Scan for the cell matching the given text and deliver its (X, Y) coordinate at center. 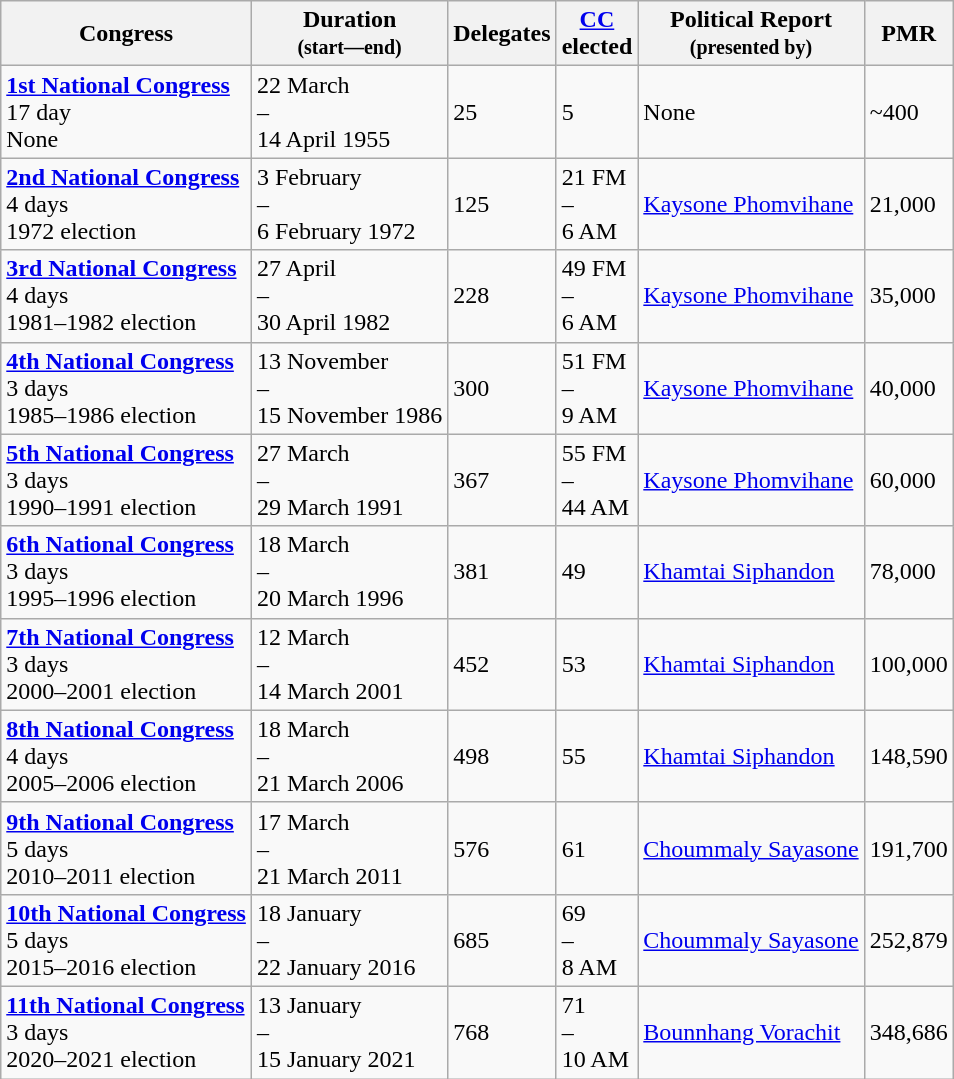
381 (502, 572)
12 March–14 March 2001 (349, 664)
348,686 (908, 1032)
3rd National Congress4 days1981–1982 election (126, 296)
21,000 (908, 204)
53 (597, 664)
Delegates (502, 34)
Duration(start—end) (349, 34)
252,879 (908, 940)
17 March–21 March 2011 (349, 848)
367 (502, 480)
49 (597, 572)
498 (502, 756)
576 (502, 848)
25 (502, 112)
452 (502, 664)
100,000 (908, 664)
2nd National Congress4 days1972 election (126, 204)
18 March–20 March 1996 (349, 572)
55 (597, 756)
60,000 (908, 480)
Political Report(presented by) (751, 34)
6th National Congress3 days1995–1996 election (126, 572)
27 April–30 April 1982 (349, 296)
22 March–14 April 1955 (349, 112)
11th National Congress3 days2020–2021 election (126, 1032)
18 March–21 March 2006 (349, 756)
27 March–29 March 1991 (349, 480)
40,000 (908, 388)
191,700 (908, 848)
4th National Congress3 days1985–1986 election (126, 388)
1st National Congress17 dayNone (126, 112)
10th National Congress5 days2015–2016 election (126, 940)
Congress (126, 34)
768 (502, 1032)
49 FM–6 AM (597, 296)
18 January–22 January 2016 (349, 940)
9th National Congress5 days2010–2011 election (126, 848)
8th National Congress4 days2005–2006 election (126, 756)
125 (502, 204)
13 January–15 January 2021 (349, 1032)
None (751, 112)
35,000 (908, 296)
69–8 AM (597, 940)
CCelected (597, 34)
78,000 (908, 572)
5th National Congress3 days1990–1991 election (126, 480)
55 FM–44 AM (597, 480)
~400 (908, 112)
Bounnhang Vorachit (751, 1032)
21 FM–6 AM (597, 204)
7th National Congress3 days2000–2001 election (126, 664)
PMR (908, 34)
300 (502, 388)
61 (597, 848)
685 (502, 940)
71–10 AM (597, 1032)
3 February–6 February 1972 (349, 204)
148,590 (908, 756)
228 (502, 296)
13 November–15 November 1986 (349, 388)
5 (597, 112)
51 FM–9 AM (597, 388)
